Identify which cell holds the provided text, then report its (x, y) central coordinate. 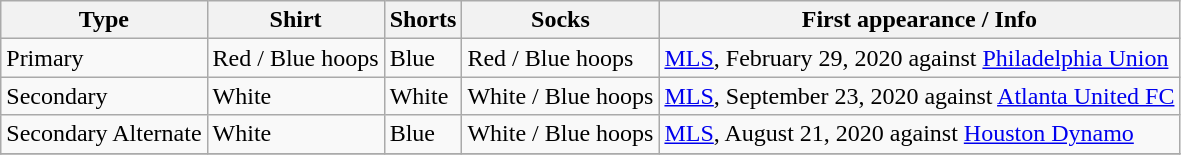
MLS, August 21, 2020 against Houston Dynamo (920, 134)
Shirt (296, 20)
Secondary (104, 96)
Socks (560, 20)
First appearance / Info (920, 20)
Shorts (423, 20)
Type (104, 20)
MLS, February 29, 2020 against Philadelphia Union (920, 58)
MLS, September 23, 2020 against Atlanta United FC (920, 96)
Secondary Alternate (104, 134)
Primary (104, 58)
